Search for the cell housing the specified text and yield its [X, Y] center coordinate. 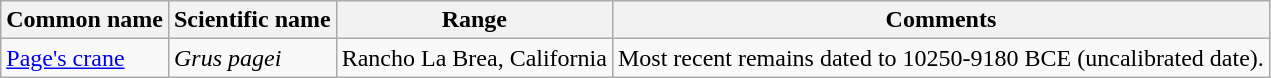
Scientific name [252, 20]
Most recent remains dated to 10250-9180 BCE (uncalibrated date). [940, 58]
Comments [940, 20]
Range [474, 20]
Grus pagei [252, 58]
Page's crane [85, 58]
Rancho La Brea, California [474, 58]
Common name [85, 20]
